From the cell containing the given text, extract its center point as (X, Y) coordinate. 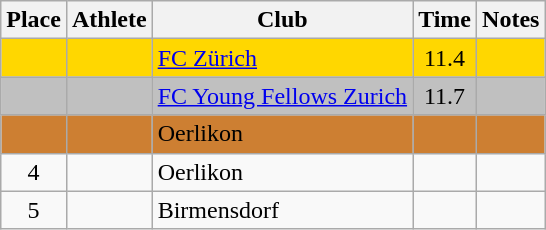
Time (445, 20)
FC Zürich (282, 58)
5 (34, 210)
Club (282, 20)
FC Young Fellows Zurich (282, 96)
Notes (511, 20)
11.4 (445, 58)
4 (34, 172)
Athlete (109, 20)
Place (34, 20)
Birmensdorf (282, 210)
11.7 (445, 96)
